Scan for the cell matching the given text and deliver its [x, y] coordinate at center. 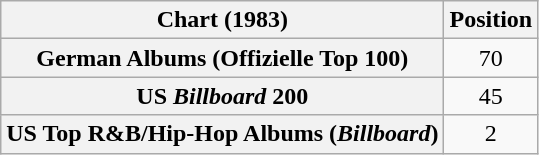
2 [491, 134]
45 [491, 96]
US Billboard 200 [222, 96]
Position [491, 20]
US Top R&B/Hip-Hop Albums (Billboard) [222, 134]
German Albums (Offizielle Top 100) [222, 58]
Chart (1983) [222, 20]
70 [491, 58]
